Find where the given text appears and provide that cell's center as [X, Y] coordinate. 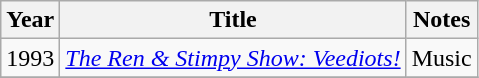
Notes [442, 20]
Year [30, 20]
The Ren & Stimpy Show: Veediots! [233, 58]
Title [233, 20]
Music [442, 58]
1993 [30, 58]
